From the cell containing the given text, extract its center point as (x, y) coordinate. 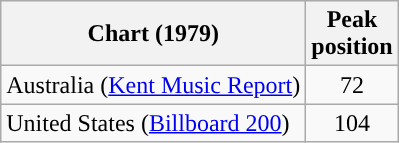
Peakposition (352, 34)
72 (352, 85)
104 (352, 123)
Chart (1979) (154, 34)
United States (Billboard 200) (154, 123)
Australia (Kent Music Report) (154, 85)
